Search for the cell housing the specified text and yield its (X, Y) center coordinate. 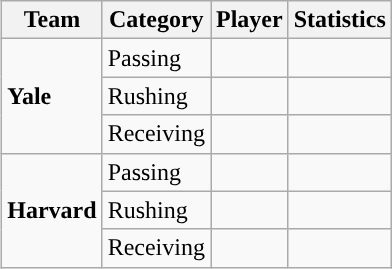
Team (52, 20)
Statistics (340, 20)
Harvard (52, 210)
Category (156, 20)
Yale (52, 96)
Player (249, 20)
